Determine the (x, y) coordinate at the center of the cell enclosing the given text.  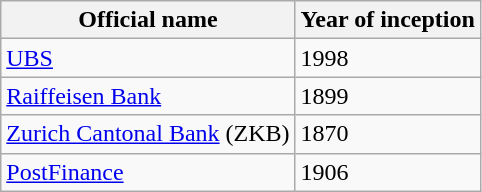
Year of inception (388, 20)
Official name (148, 20)
1899 (388, 96)
1906 (388, 172)
UBS (148, 58)
1998 (388, 58)
Raiffeisen Bank (148, 96)
1870 (388, 134)
Zurich Cantonal Bank (ZKB) (148, 134)
PostFinance (148, 172)
